Output the (X, Y) coordinate of the center of the cell containing the given text.  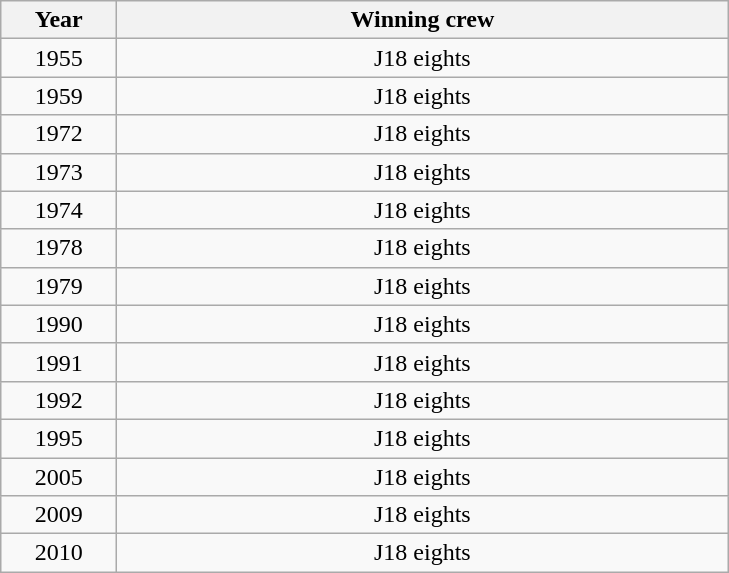
1995 (59, 438)
Winning crew (422, 20)
1974 (59, 210)
1959 (59, 96)
1979 (59, 286)
2005 (59, 477)
1973 (59, 172)
2009 (59, 515)
2010 (59, 553)
1992 (59, 400)
1991 (59, 362)
Year (59, 20)
1978 (59, 248)
1955 (59, 58)
1990 (59, 324)
1972 (59, 134)
